From the cell containing the given text, extract its center point as [X, Y] coordinate. 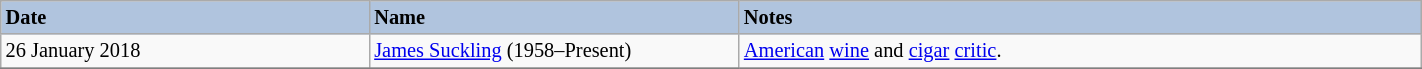
26 January 2018 [186, 51]
Date [186, 17]
James Suckling (1958–Present) [554, 51]
American wine and cigar critic. [1080, 51]
Name [554, 17]
Notes [1080, 17]
